Provide the (x, y) coordinate of the cell's center where the given text is located.  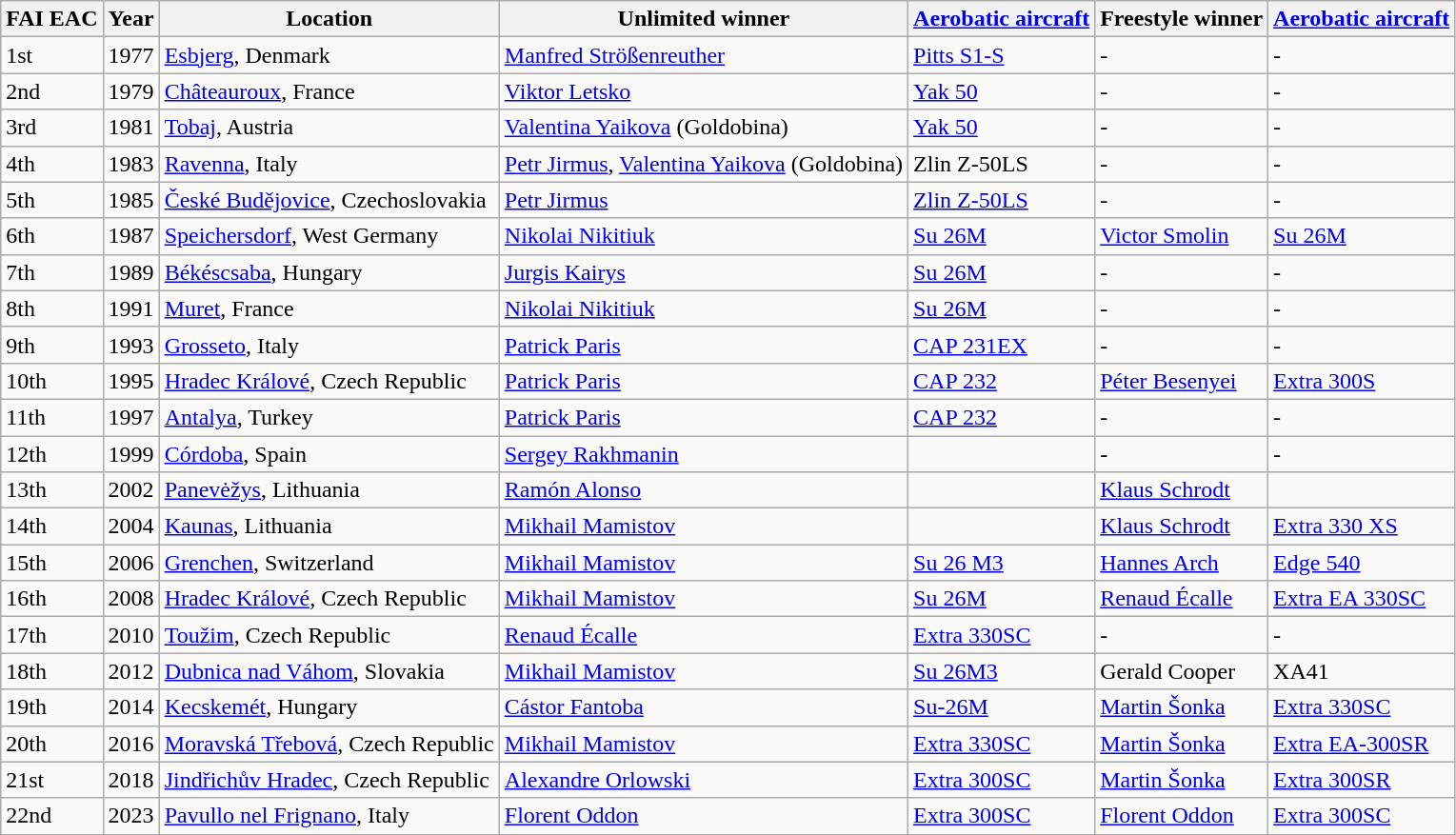
11th (51, 417)
3rd (51, 128)
2016 (131, 744)
10th (51, 381)
5th (51, 200)
Year (131, 19)
Dubnica nad Váhom, Slovakia (329, 671)
Extra 300SR (1362, 780)
2004 (131, 527)
Location (329, 19)
Kecskemét, Hungary (329, 707)
18th (51, 671)
2018 (131, 780)
2008 (131, 599)
Toužim, Czech Republic (329, 635)
14th (51, 527)
1995 (131, 381)
XA41 (1362, 671)
2010 (131, 635)
2nd (51, 91)
1993 (131, 345)
Cástor Fantoba (703, 707)
8th (51, 308)
Edge 540 (1362, 563)
6th (51, 236)
Extra EA-300SR (1362, 744)
Petr Jirmus, Valentina Yaikova (Goldobina) (703, 164)
Ravenna, Italy (329, 164)
Gerald Cooper (1182, 671)
1977 (131, 55)
2023 (131, 816)
1989 (131, 272)
1999 (131, 454)
2006 (131, 563)
Speichersdorf, West Germany (329, 236)
Manfred Strößenreuther (703, 55)
Freestyle winner (1182, 19)
Su 26M3 (1002, 671)
7th (51, 272)
Ramón Alonso (703, 490)
Moravská Třebová, Czech Republic (329, 744)
9th (51, 345)
Alexandre Orlowski (703, 780)
1983 (131, 164)
22nd (51, 816)
1987 (131, 236)
Extra 330 XS (1362, 527)
Sergey Rakhmanin (703, 454)
2012 (131, 671)
Antalya, Turkey (329, 417)
Pitts S1-S (1002, 55)
15th (51, 563)
20th (51, 744)
Unlimited winner (703, 19)
Su-26M (1002, 707)
2014 (131, 707)
2002 (131, 490)
Pavullo nel Frignano, Italy (329, 816)
21st (51, 780)
Hannes Arch (1182, 563)
Panevėžys, Lithuania (329, 490)
Su 26 M3 (1002, 563)
1981 (131, 128)
Valentina Yaikova (Goldobina) (703, 128)
Victor Smolin (1182, 236)
Kaunas, Lithuania (329, 527)
FAI EAC (51, 19)
12th (51, 454)
1985 (131, 200)
13th (51, 490)
Jurgis Kairys (703, 272)
4th (51, 164)
Grosseto, Italy (329, 345)
Extra 300S (1362, 381)
1st (51, 55)
Extra EA 330SC (1362, 599)
Châteauroux, France (329, 91)
Esbjerg, Denmark (329, 55)
17th (51, 635)
1997 (131, 417)
České Budějovice, Czechoslovakia (329, 200)
Péter Besenyei (1182, 381)
CAP 231EX (1002, 345)
Muret, France (329, 308)
Grenchen, Switzerland (329, 563)
19th (51, 707)
Petr Jirmus (703, 200)
1991 (131, 308)
16th (51, 599)
Tobaj, Austria (329, 128)
Córdoba, Spain (329, 454)
Békéscsaba, Hungary (329, 272)
Viktor Letsko (703, 91)
Jindřichův Hradec, Czech Republic (329, 780)
1979 (131, 91)
